Determine the [X, Y] coordinate at the center of the cell enclosing the given text.  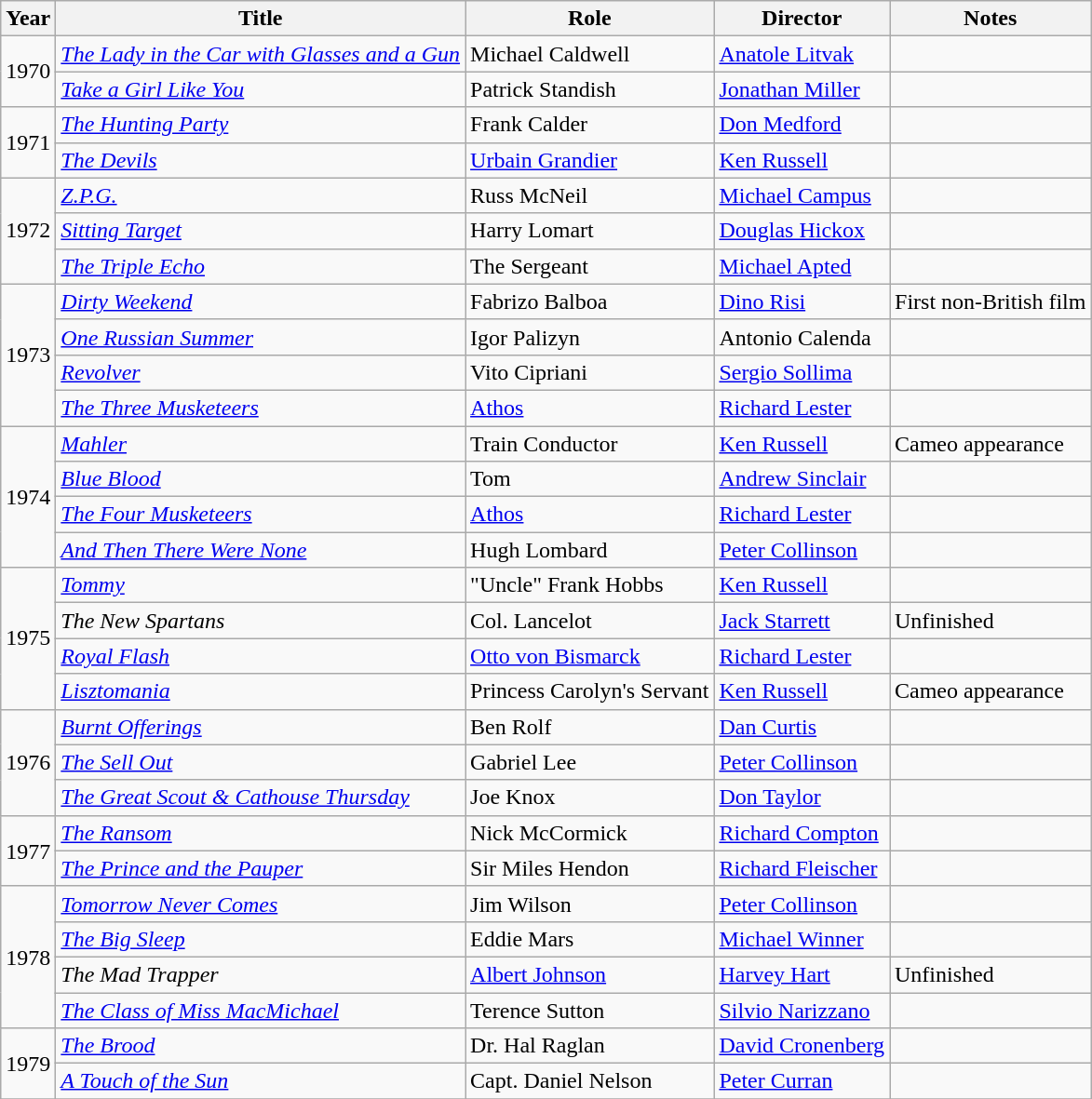
Sir Miles Hendon [590, 868]
Joe Knox [590, 797]
Hugh Lombard [590, 550]
The Ransom [261, 833]
Harvey Hart [802, 974]
The Four Musketeers [261, 515]
1971 [28, 142]
Nick McCormick [590, 833]
Royal Flash [261, 656]
1972 [28, 231]
The Sergeant [590, 266]
Train Conductor [590, 444]
1974 [28, 497]
First non-British film [991, 302]
1978 [28, 957]
The Hunting Party [261, 125]
1977 [28, 851]
Dino Risi [802, 302]
Lisztomania [261, 691]
Andrew Sinclair [802, 479]
The Sell Out [261, 762]
Tommy [261, 585]
Dr. Hal Raglan [590, 1046]
1976 [28, 762]
Terence Sutton [590, 1010]
Revolver [261, 372]
Z.P.G. [261, 195]
Michael Apted [802, 266]
Blue Blood [261, 479]
And Then There Were None [261, 550]
The Prince and the Pauper [261, 868]
The Mad Trapper [261, 974]
Don Medford [802, 125]
Don Taylor [802, 797]
Director [802, 19]
Year [28, 19]
Richard Fleischer [802, 868]
Patrick Standish [590, 89]
Ben Rolf [590, 727]
Michael Caldwell [590, 54]
Tom [590, 479]
Michael Campus [802, 195]
Tomorrow Never Comes [261, 904]
Igor Palizyn [590, 337]
The Three Musketeers [261, 408]
Sergio Sollima [802, 372]
Richard Compton [802, 833]
Antonio Calenda [802, 337]
The Triple Echo [261, 266]
The Brood [261, 1046]
The Devils [261, 160]
1973 [28, 355]
1979 [28, 1064]
Title [261, 19]
Take a Girl Like You [261, 89]
Dan Curtis [802, 727]
Vito Cipriani [590, 372]
Princess Carolyn's Servant [590, 691]
1975 [28, 638]
Notes [991, 19]
Douglas Hickox [802, 231]
The New Spartans [261, 621]
Burnt Offerings [261, 727]
The Big Sleep [261, 939]
Eddie Mars [590, 939]
1970 [28, 72]
Sitting Target [261, 231]
One Russian Summer [261, 337]
Jim Wilson [590, 904]
A Touch of the Sun [261, 1081]
Silvio Narizzano [802, 1010]
Jack Starrett [802, 621]
Michael Winner [802, 939]
Albert Johnson [590, 974]
Peter Curran [802, 1081]
Mahler [261, 444]
Col. Lancelot [590, 621]
Harry Lomart [590, 231]
The Lady in the Car with Glasses and a Gun [261, 54]
"Uncle" Frank Hobbs [590, 585]
The Class of Miss MacMichael [261, 1010]
Otto von Bismarck [590, 656]
Gabriel Lee [590, 762]
David Cronenberg [802, 1046]
Russ McNeil [590, 195]
Anatole Litvak [802, 54]
Dirty Weekend [261, 302]
Frank Calder [590, 125]
Role [590, 19]
Fabrizo Balboa [590, 302]
The Great Scout & Cathouse Thursday [261, 797]
Urbain Grandier [590, 160]
Capt. Daniel Nelson [590, 1081]
Jonathan Miller [802, 89]
